Pinpoint the cell where the given text exists, returning its [X, Y] midpoint coordinate. 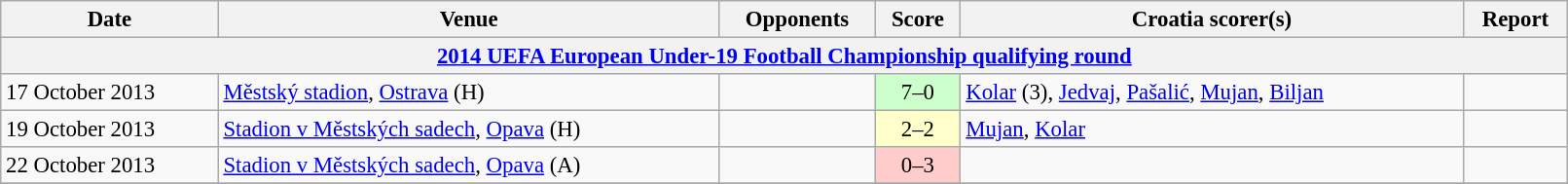
Městský stadion, Ostrava (H) [469, 92]
2014 UEFA European Under-19 Football Championship qualifying round [784, 56]
Stadion v Městských sadech, Opava (H) [469, 129]
Report [1515, 19]
Mujan, Kolar [1212, 129]
2–2 [918, 129]
Croatia scorer(s) [1212, 19]
Opponents [797, 19]
Date [109, 19]
19 October 2013 [109, 129]
0–3 [918, 166]
Kolar (3), Jedvaj, Pašalić, Mujan, Biljan [1212, 92]
7–0 [918, 92]
17 October 2013 [109, 92]
Stadion v Městských sadech, Opava (A) [469, 166]
Score [918, 19]
Venue [469, 19]
22 October 2013 [109, 166]
